Pinpoint the cell where the given text exists, returning its [X, Y] midpoint coordinate. 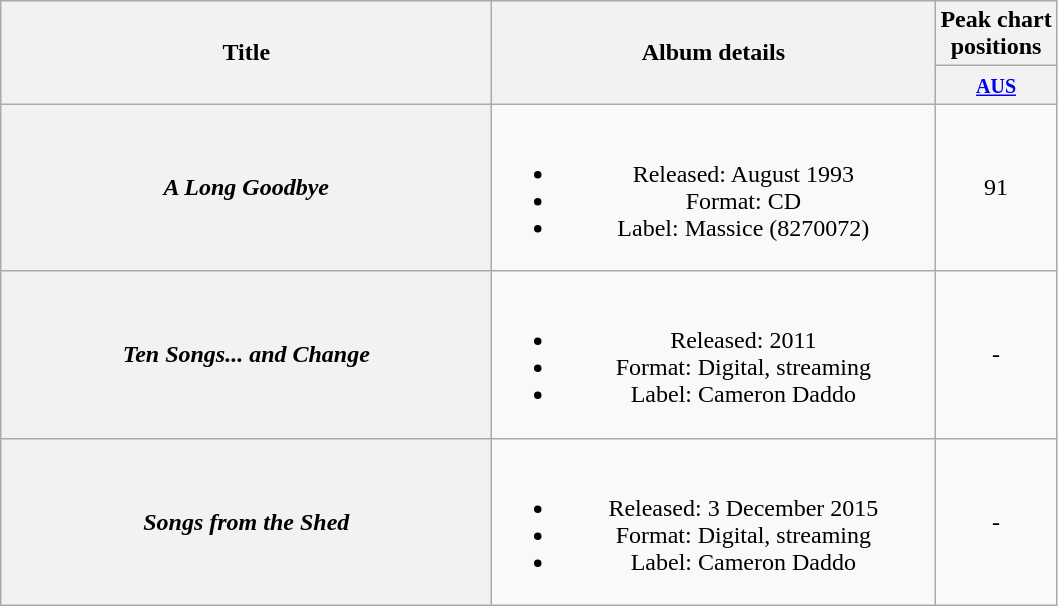
Released: 2011Format: Digital, streamingLabel: Cameron Daddo [714, 354]
Ten Songs... and Change [246, 354]
91 [996, 188]
Title [246, 52]
Album details [714, 52]
Peak chartpositions [996, 34]
A Long Goodbye [246, 188]
Songs from the Shed [246, 522]
Released: 3 December 2015Format: Digital, streamingLabel: Cameron Daddo [714, 522]
Released: August 1993Format: CDLabel: Massice (8270072) [714, 188]
AUS [996, 85]
